Extract the [X, Y] coordinate from the center of the cell holding the provided text.  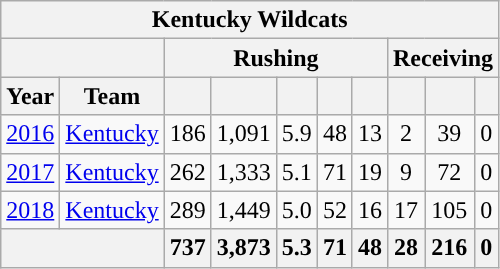
1,449 [244, 210]
5.3 [296, 248]
19 [370, 172]
13 [370, 134]
Rushing [276, 58]
1,333 [244, 172]
28 [406, 248]
5.0 [296, 210]
5.9 [296, 134]
Receiving [442, 58]
5.1 [296, 172]
9 [406, 172]
16 [370, 210]
2 [406, 134]
105 [449, 210]
216 [449, 248]
Team [112, 96]
262 [188, 172]
186 [188, 134]
Kentucky Wildcats [250, 20]
2016 [30, 134]
1,091 [244, 134]
72 [449, 172]
17 [406, 210]
Year [30, 96]
39 [449, 134]
52 [334, 210]
737 [188, 248]
2018 [30, 210]
3,873 [244, 248]
2017 [30, 172]
289 [188, 210]
